Identify which cell holds the provided text, then report its [X, Y] central coordinate. 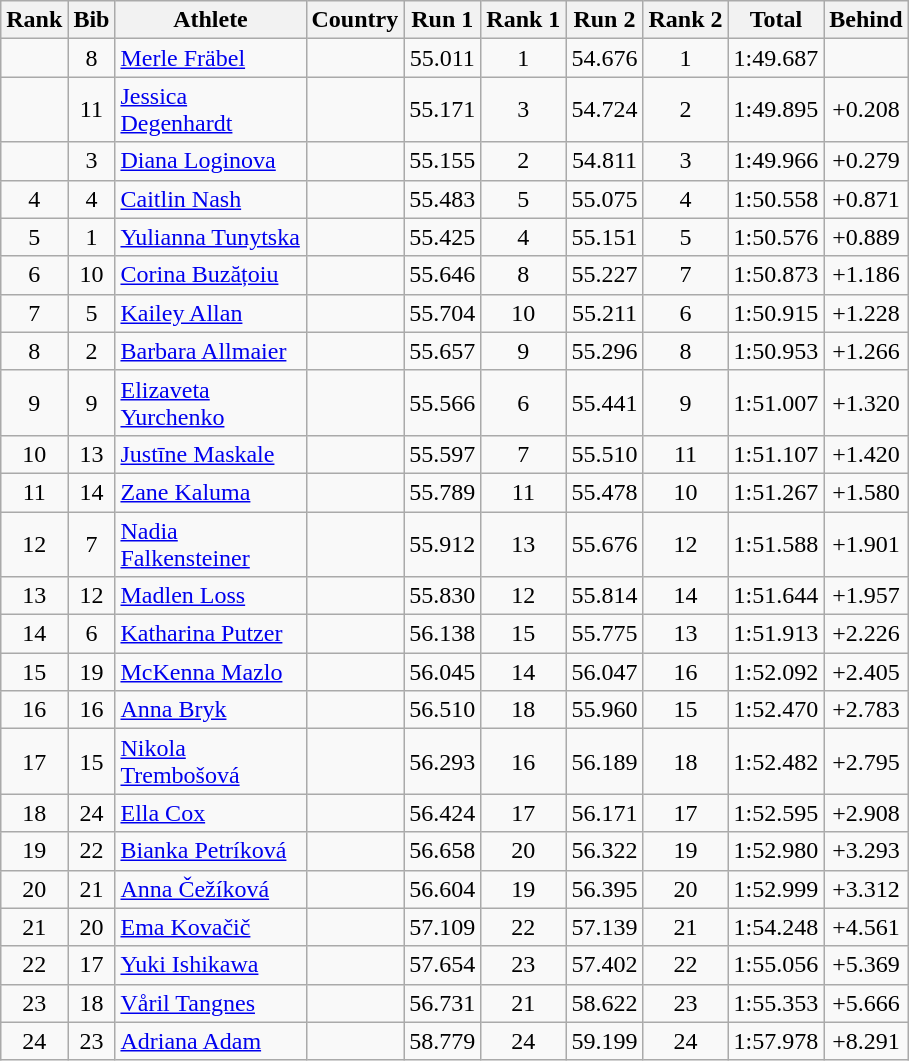
57.654 [442, 965]
56.424 [442, 813]
Country [355, 20]
Caitlin Nash [210, 199]
56.658 [442, 851]
1:51.913 [776, 634]
55.597 [442, 454]
Nadia Falkensteiner [210, 544]
1:49.895 [776, 110]
Merle Fräbel [210, 58]
55.814 [604, 596]
55.912 [442, 544]
56.138 [442, 634]
+1.186 [866, 275]
+0.889 [866, 237]
1:52.482 [776, 762]
55.478 [604, 492]
55.296 [604, 351]
Nikola Trembošová [210, 762]
56.045 [442, 672]
1:49.966 [776, 161]
+1.320 [866, 402]
Madlen Loss [210, 596]
1:57.978 [776, 1041]
+4.561 [866, 927]
Rank 2 [686, 20]
59.199 [604, 1041]
56.510 [442, 710]
55.441 [604, 402]
58.622 [604, 1003]
1:52.999 [776, 889]
Rank 1 [524, 20]
+2.226 [866, 634]
Total [776, 20]
55.155 [442, 161]
56.293 [442, 762]
Yulianna Tunytska [210, 237]
55.227 [604, 275]
1:49.687 [776, 58]
56.189 [604, 762]
57.109 [442, 927]
1:51.267 [776, 492]
55.151 [604, 237]
55.657 [442, 351]
Barbara Allmaier [210, 351]
Behind [866, 20]
56.047 [604, 672]
56.171 [604, 813]
55.211 [604, 313]
55.960 [604, 710]
+1.266 [866, 351]
Corina Buzățoiu [210, 275]
1:50.558 [776, 199]
Bianka Petríková [210, 851]
56.731 [442, 1003]
Katharina Putzer [210, 634]
55.425 [442, 237]
1:54.248 [776, 927]
Ella Cox [210, 813]
55.011 [442, 58]
+3.293 [866, 851]
Zane Kaluma [210, 492]
Ema Kovačič [210, 927]
+0.208 [866, 110]
54.724 [604, 110]
1:52.980 [776, 851]
Run 1 [442, 20]
55.646 [442, 275]
Bib [92, 20]
55.775 [604, 634]
+1.901 [866, 544]
Rank [34, 20]
56.395 [604, 889]
+5.369 [866, 965]
+2.783 [866, 710]
55.676 [604, 544]
Anna Čežíková [210, 889]
+8.291 [866, 1041]
1:55.353 [776, 1003]
+0.279 [866, 161]
+2.795 [866, 762]
1:51.588 [776, 544]
Kailey Allan [210, 313]
+3.312 [866, 889]
+2.405 [866, 672]
56.604 [442, 889]
54.676 [604, 58]
Justīne Maskale [210, 454]
1:52.595 [776, 813]
1:55.056 [776, 965]
1:50.873 [776, 275]
57.402 [604, 965]
56.322 [604, 851]
1:51.007 [776, 402]
55.483 [442, 199]
1:52.092 [776, 672]
55.171 [442, 110]
Adriana Adam [210, 1041]
Yuki Ishikawa [210, 965]
1:52.470 [776, 710]
+1.420 [866, 454]
55.830 [442, 596]
57.139 [604, 927]
+5.666 [866, 1003]
55.704 [442, 313]
1:51.644 [776, 596]
1:50.915 [776, 313]
Våril Tangnes [210, 1003]
+0.871 [866, 199]
+1.228 [866, 313]
55.789 [442, 492]
+1.957 [866, 596]
+1.580 [866, 492]
1:50.576 [776, 237]
Anna Bryk [210, 710]
+2.908 [866, 813]
1:50.953 [776, 351]
54.811 [604, 161]
Athlete [210, 20]
55.075 [604, 199]
Jessica Degenhardt [210, 110]
55.566 [442, 402]
Run 2 [604, 20]
Diana Loginova [210, 161]
55.510 [604, 454]
1:51.107 [776, 454]
58.779 [442, 1041]
Elizaveta Yurchenko [210, 402]
McKenna Mazlo [210, 672]
